Search for the cell housing the specified text and yield its (X, Y) center coordinate. 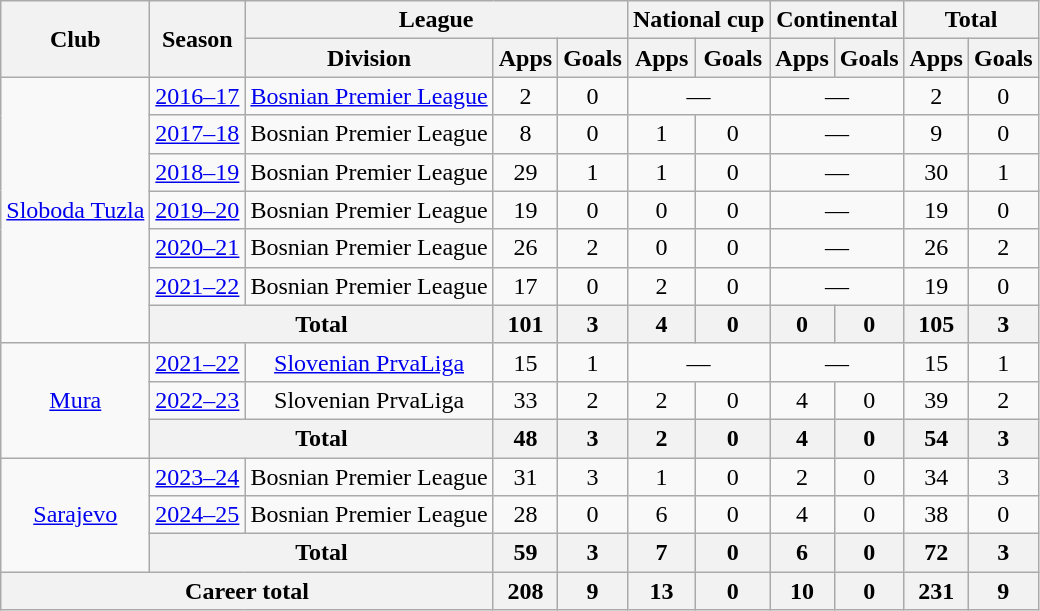
National cup (698, 20)
2020–21 (198, 248)
231 (936, 591)
Continental (837, 20)
28 (525, 515)
Mura (76, 400)
10 (802, 591)
Season (198, 39)
League (436, 20)
8 (525, 134)
Club (76, 39)
208 (525, 591)
105 (936, 324)
54 (936, 438)
34 (936, 477)
Career total (247, 591)
2022–23 (198, 400)
13 (661, 591)
38 (936, 515)
48 (525, 438)
2024–25 (198, 515)
39 (936, 400)
72 (936, 553)
Sarajevo (76, 515)
Division (369, 58)
2017–18 (198, 134)
59 (525, 553)
30 (936, 172)
101 (525, 324)
2018–19 (198, 172)
31 (525, 477)
2019–20 (198, 210)
2023–24 (198, 477)
17 (525, 286)
2016–17 (198, 96)
33 (525, 400)
29 (525, 172)
7 (661, 553)
Sloboda Tuzla (76, 210)
